Locate the cell with the specified text and output its (X, Y) center coordinate. 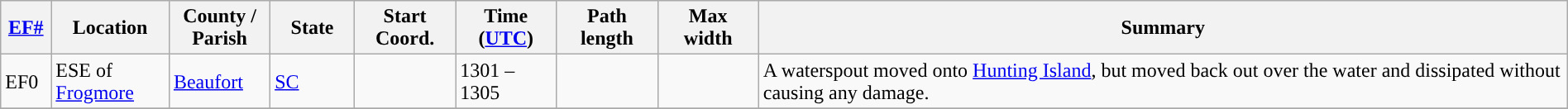
County / Parish (219, 28)
1301 – 1305 (506, 81)
A waterspout moved onto Hunting Island, but moved back out over the water and dissipated without causing any damage. (1163, 81)
Summary (1163, 28)
EF# (26, 28)
Location (111, 28)
ESE of Frogmore (111, 81)
State (313, 28)
Beaufort (219, 81)
Start Coord. (404, 28)
Time (UTC) (506, 28)
Path length (607, 28)
EF0 (26, 81)
SC (313, 81)
Max width (708, 28)
